For the text-containing cell, return its midpoint in [X, Y] coordinate format. 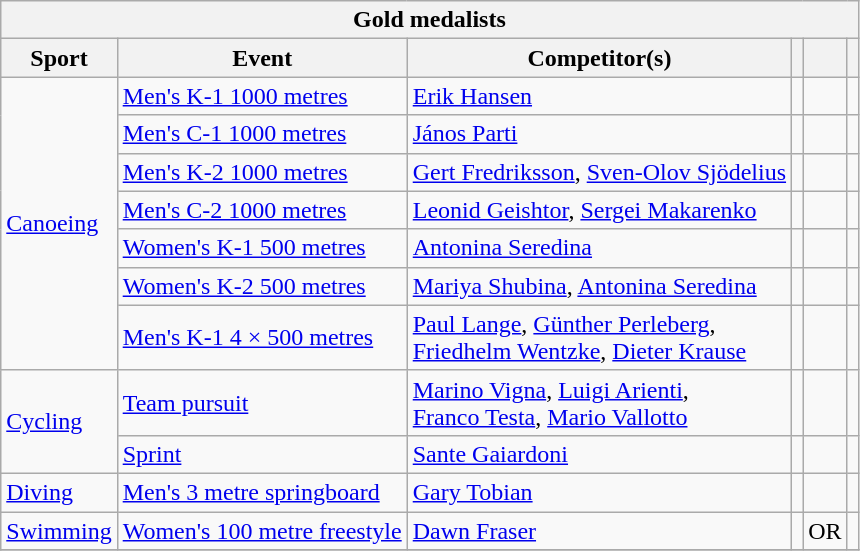
Women's 100 metre freestyle [262, 531]
Men's K-1 1000 metres [262, 96]
Canoeing [59, 224]
Men's C-1 1000 metres [262, 134]
Leonid Geishtor, Sergei Makarenko [599, 210]
Erik Hansen [599, 96]
Women's K-1 500 metres [262, 248]
Team pursuit [262, 402]
Sprint [262, 454]
Event [262, 58]
OR [825, 531]
Paul Lange, Günther Perleberg, Friedhelm Wentzke, Dieter Krause [599, 338]
Diving [59, 492]
Competitor(s) [599, 58]
Antonina Seredina [599, 248]
Mariya Shubina, Antonina Seredina [599, 286]
Swimming [59, 531]
Cycling [59, 422]
Gary Tobian [599, 492]
Dawn Fraser [599, 531]
Men's 3 metre springboard [262, 492]
Marino Vigna, Luigi Arienti,Franco Testa, Mario Vallotto [599, 402]
Women's K-2 500 metres [262, 286]
Men's K-2 1000 metres [262, 172]
Sante Gaiardoni [599, 454]
Men's C-2 1000 metres [262, 210]
Sport [59, 58]
Men's K-1 4 × 500 metres [262, 338]
János Parti [599, 134]
Gert Fredriksson, Sven-Olov Sjödelius [599, 172]
Gold medalists [430, 20]
